Determine the (x, y) coordinate at the center of the cell enclosing the given text.  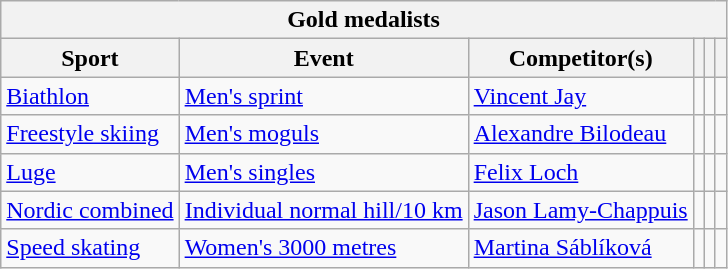
Jason Lamy-Chappuis (580, 210)
Men's sprint (324, 96)
Nordic combined (90, 210)
Felix Loch (580, 172)
Event (324, 58)
Alexandre Bilodeau (580, 134)
Men's moguls (324, 134)
Speed skating (90, 248)
Vincent Jay (580, 96)
Freestyle skiing (90, 134)
Luge (90, 172)
Gold medalists (364, 20)
Martina Sáblíková (580, 248)
Women's 3000 metres (324, 248)
Individual normal hill/10 km (324, 210)
Biathlon (90, 96)
Competitor(s) (580, 58)
Men's singles (324, 172)
Sport (90, 58)
